Find where the given text appears and provide that cell's center as [x, y] coordinate. 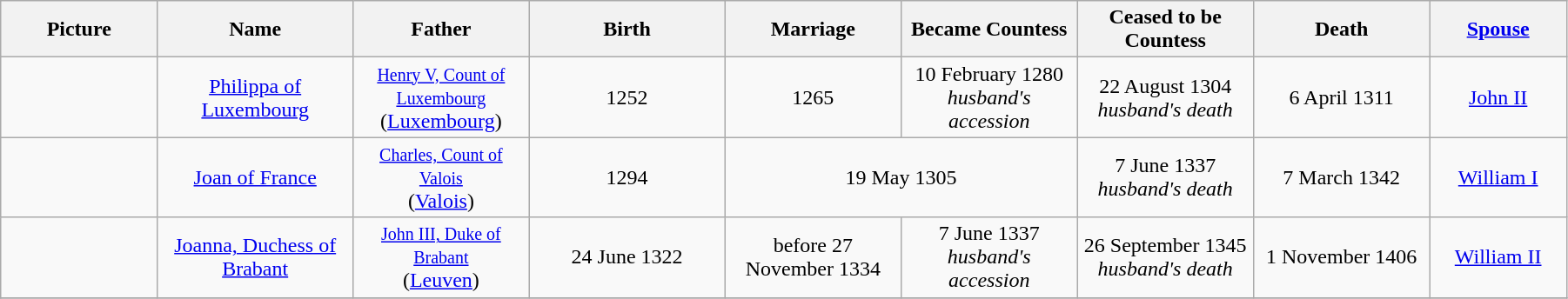
6 April 1311 [1341, 97]
Father [441, 30]
19 May 1305 [901, 177]
John II [1498, 97]
Death [1341, 30]
Ceased to be Countess [1165, 30]
Henry V, Count of Luxembourg(Luxembourg) [441, 97]
1294 [627, 177]
Became Countess [989, 30]
1265 [813, 97]
Charles, Count of Valois(Valois) [441, 177]
Joan of France [256, 177]
1 November 1406 [1341, 257]
John III, Duke of Brabant(Leuven) [441, 257]
7 March 1342 [1341, 177]
Spouse [1498, 30]
7 June 1337husband's death [1165, 177]
William II [1498, 257]
Marriage [813, 30]
Joanna, Duchess of Brabant [256, 257]
22 August 1304husband's death [1165, 97]
Picture [79, 30]
24 June 1322 [627, 257]
26 September 1345husband's death [1165, 257]
Birth [627, 30]
1252 [627, 97]
7 June 1337husband's accession [989, 257]
Philippa of Luxembourg [256, 97]
10 February 1280husband's accession [989, 97]
Name [256, 30]
William I [1498, 177]
before 27 November 1334 [813, 257]
